Return the (x, y) coordinate for the center point of the cell that contains the specified text.  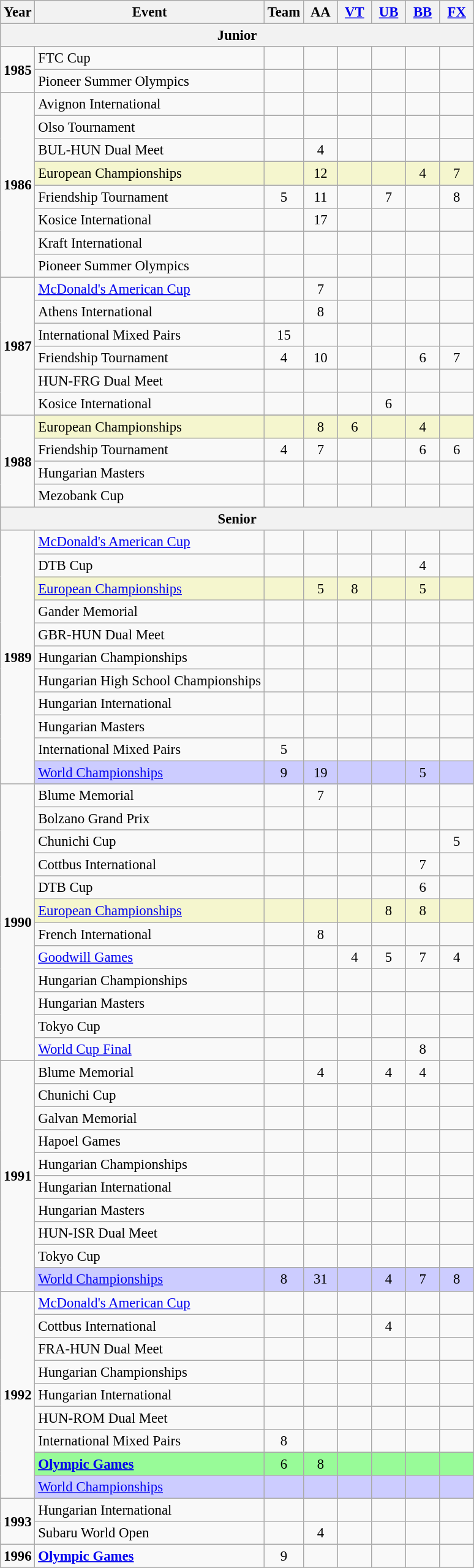
FTC Cup (149, 58)
1993 (18, 1521)
BUL-HUN Dual Meet (149, 150)
1992 (18, 1395)
French International (149, 934)
Junior (238, 36)
1996 (18, 1556)
1991 (18, 1176)
Senior (238, 519)
FRA-HUN Dual Meet (149, 1349)
Bolzano Grand Prix (149, 819)
HUN-FRG Dual Meet (149, 381)
15 (284, 335)
Goodwill Games (149, 957)
World Cup Final (149, 1049)
Kraft International (149, 243)
HUN-ISR Dual Meet (149, 1233)
Mezobank Cup (149, 496)
1987 (18, 346)
Team (284, 12)
Event (149, 12)
UB (389, 12)
1989 (18, 658)
Hapoel Games (149, 1141)
Hungarian High School Championships (149, 680)
12 (321, 173)
1985 (18, 70)
AA (321, 12)
Olso Tournament (149, 127)
19 (321, 773)
11 (321, 197)
1988 (18, 462)
10 (321, 358)
HUN-ROM Dual Meet (149, 1418)
Galvan Memorial (149, 1118)
1990 (18, 922)
GBR-HUN Dual Meet (149, 634)
BB (423, 12)
VT (355, 12)
Avignon International (149, 104)
31 (321, 1280)
Gander Memorial (149, 611)
Athens International (149, 312)
Year (18, 12)
FX (457, 12)
17 (321, 219)
Subaru World Open (149, 1533)
1986 (18, 185)
